For the text-containing cell, return its midpoint in (x, y) coordinate format. 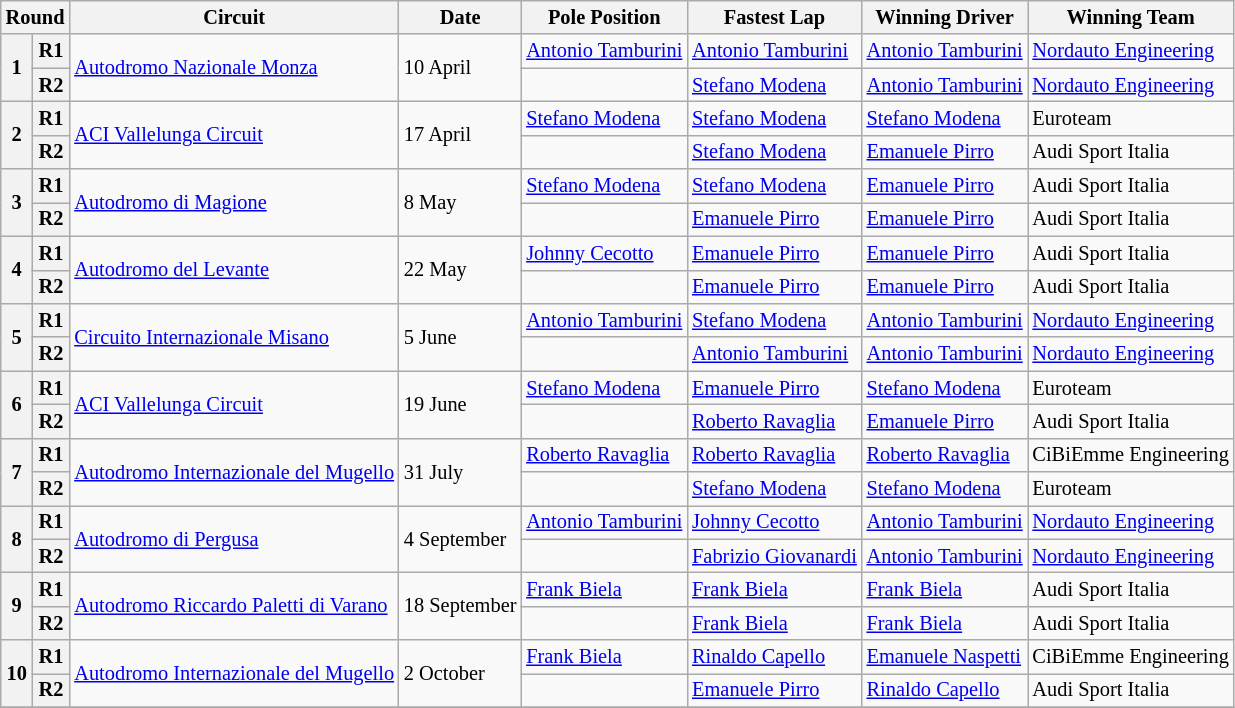
Pole Position (604, 17)
4 (17, 270)
2 October (460, 674)
7 (17, 472)
18 September (460, 606)
19 June (460, 404)
Round (36, 17)
10 (17, 674)
17 April (460, 134)
Winning Team (1131, 17)
22 May (460, 270)
8 (17, 538)
Winning Driver (945, 17)
Autodromo Nazionale Monza (234, 68)
5 (17, 336)
Fastest Lap (774, 17)
5 June (460, 336)
3 (17, 202)
Autodromo di Pergusa (234, 538)
6 (17, 404)
Date (460, 17)
Circuit (234, 17)
1 (17, 68)
Autodromo del Levante (234, 270)
Circuito Internazionale Misano (234, 336)
9 (17, 606)
4 September (460, 538)
8 May (460, 202)
31 July (460, 472)
Emanuele Naspetti (945, 657)
10 April (460, 68)
Autodromo Riccardo Paletti di Varano (234, 606)
2 (17, 134)
Autodromo di Magione (234, 202)
Fabrizio Giovanardi (774, 556)
